Output the [x, y] coordinate of the center of the cell containing the given text.  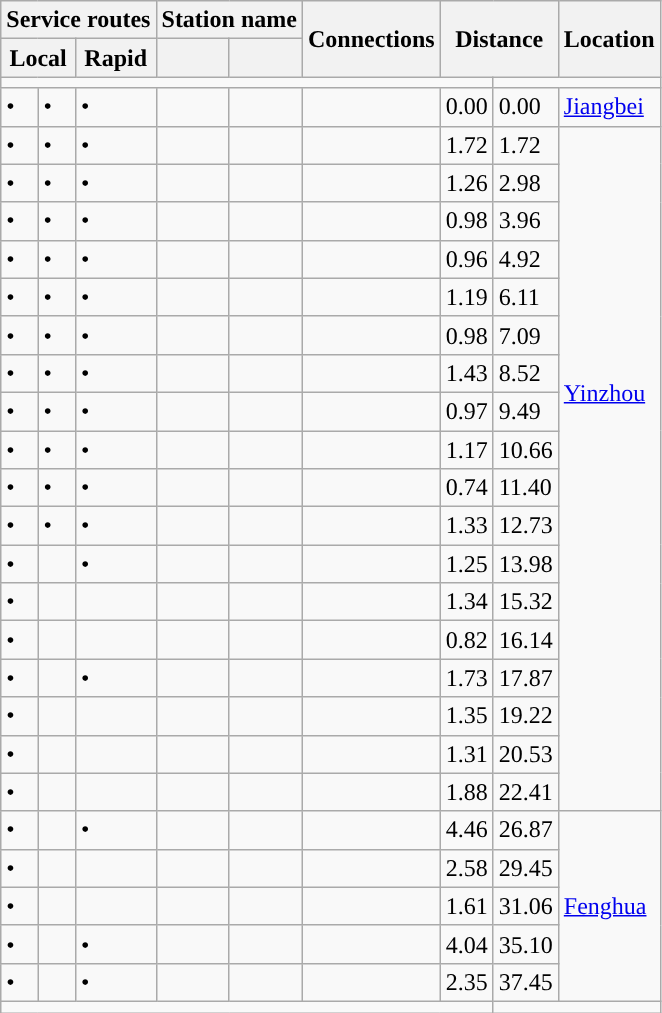
15.32 [526, 602]
Rapid [116, 58]
31.06 [526, 906]
16.14 [526, 640]
35.10 [526, 944]
13.98 [526, 564]
19.22 [526, 716]
9.49 [526, 411]
1.17 [466, 449]
37.45 [526, 982]
20.53 [526, 754]
4.04 [466, 944]
0.96 [466, 259]
11.40 [526, 488]
1.19 [466, 297]
10.66 [526, 449]
1.25 [466, 564]
1.31 [466, 754]
4.92 [526, 259]
Fenghua [609, 906]
7.09 [526, 335]
Distance [499, 39]
0.97 [466, 411]
2.98 [526, 183]
8.52 [526, 373]
12.73 [526, 526]
Jiangbei [609, 107]
22.41 [526, 792]
Yinzhou [609, 392]
17.87 [526, 678]
0.74 [466, 488]
0.82 [466, 640]
2.35 [466, 982]
1.43 [466, 373]
Local [38, 58]
26.87 [526, 830]
Service routes [78, 20]
Station name [229, 20]
Connections [371, 39]
1.88 [466, 792]
1.33 [466, 526]
4.46 [466, 830]
1.35 [466, 716]
Location [609, 39]
1.73 [466, 678]
1.26 [466, 183]
1.61 [466, 906]
29.45 [526, 868]
2.58 [466, 868]
1.34 [466, 602]
3.96 [526, 221]
6.11 [526, 297]
